Determine the [X, Y] coordinate at the center of the cell enclosing the given text.  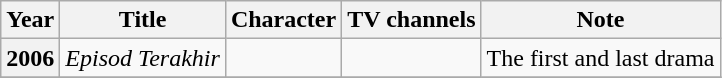
Year [30, 20]
Episod Terakhir [143, 58]
Title [143, 20]
TV channels [412, 20]
Character [283, 20]
Note [600, 20]
The first and last drama [600, 58]
2006 [30, 58]
